Return (x, y) of the center of cell containing provided text 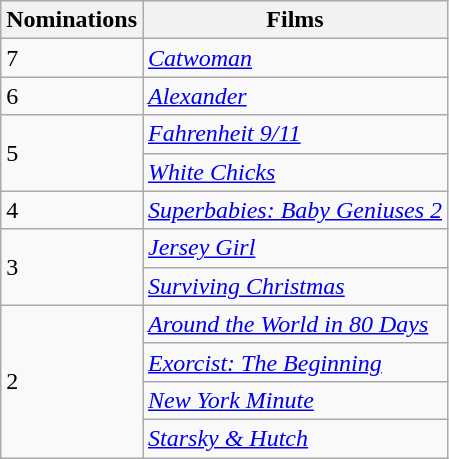
Nominations (72, 20)
New York Minute (294, 400)
5 (72, 153)
Around the World in 80 Days (294, 324)
2 (72, 381)
Superbabies: Baby Geniuses 2 (294, 210)
Films (294, 20)
Surviving Christmas (294, 286)
White Chicks (294, 172)
4 (72, 210)
7 (72, 58)
Jersey Girl (294, 248)
3 (72, 267)
6 (72, 96)
Catwoman (294, 58)
Alexander (294, 96)
Starsky & Hutch (294, 438)
Exorcist: The Beginning (294, 362)
Fahrenheit 9/11 (294, 134)
